Locate the cell with the specified text and output its [x, y] center coordinate. 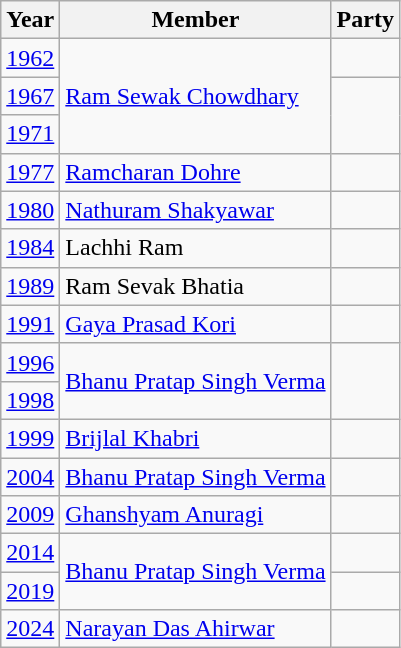
Year [30, 20]
1977 [30, 172]
1984 [30, 248]
Ramcharan Dohre [196, 172]
1989 [30, 286]
2009 [30, 515]
2014 [30, 553]
Ram Sewak Chowdhary [196, 96]
2004 [30, 477]
1999 [30, 438]
1996 [30, 362]
1980 [30, 210]
Lachhi Ram [196, 248]
Narayan Das Ahirwar [196, 629]
1998 [30, 400]
Gaya Prasad Kori [196, 324]
Brijlal Khabri [196, 438]
Nathuram Shakyawar [196, 210]
Ram Sevak Bhatia [196, 286]
1962 [30, 58]
1967 [30, 96]
1991 [30, 324]
1971 [30, 134]
Ghanshyam Anuragi [196, 515]
Party [365, 20]
2019 [30, 591]
Member [196, 20]
2024 [30, 629]
